Search for the cell housing the specified text and yield its (x, y) center coordinate. 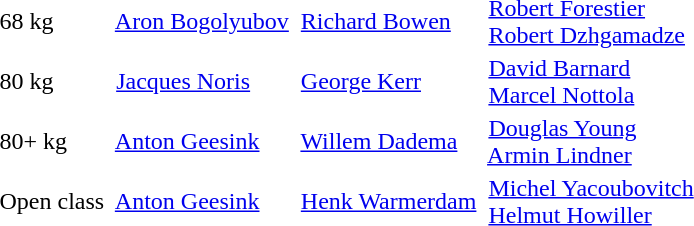
George Kerr (386, 82)
Willem Dadema (386, 142)
Anton Geesink (200, 142)
Jacques Noris (200, 82)
